Output the [x, y] coordinate of the center of the cell containing the given text.  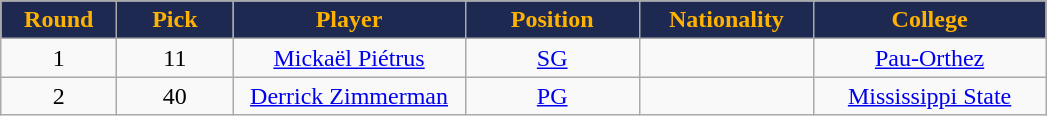
Player [349, 20]
40 [175, 96]
Derrick Zimmerman [349, 96]
Mississippi State [929, 96]
Mickaël Piétrus [349, 58]
PG [552, 96]
SG [552, 58]
11 [175, 58]
Pau-Orthez [929, 58]
Position [552, 20]
2 [59, 96]
Pick [175, 20]
College [929, 20]
1 [59, 58]
Round [59, 20]
Nationality [726, 20]
